From the cell containing the given text, extract its center point as (X, Y) coordinate. 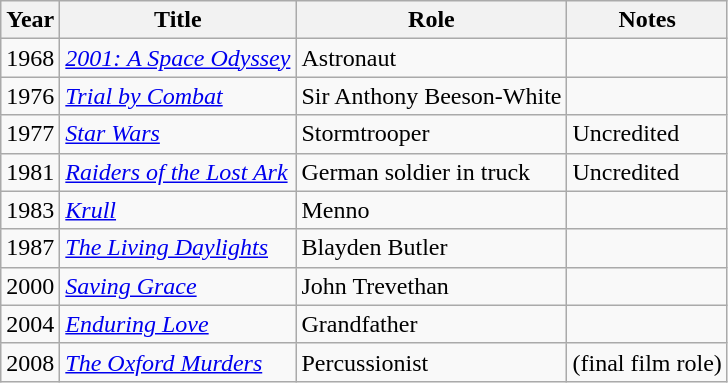
Astronaut (432, 58)
2001: A Space Odyssey (178, 58)
German soldier in truck (432, 172)
1981 (30, 172)
1977 (30, 134)
Stormtrooper (432, 134)
Notes (647, 20)
1983 (30, 210)
Blayden Butler (432, 248)
The Living Daylights (178, 248)
Raiders of the Lost Ark (178, 172)
2004 (30, 324)
Year (30, 20)
2008 (30, 362)
Grandfather (432, 324)
The Oxford Murders (178, 362)
Percussionist (432, 362)
Krull (178, 210)
(final film role) (647, 362)
Star Wars (178, 134)
1976 (30, 96)
Enduring Love (178, 324)
Title (178, 20)
Trial by Combat (178, 96)
1968 (30, 58)
John Trevethan (432, 286)
2000 (30, 286)
Role (432, 20)
1987 (30, 248)
Sir Anthony Beeson-White (432, 96)
Menno (432, 210)
Saving Grace (178, 286)
